For the text-containing cell, return its midpoint in [x, y] coordinate format. 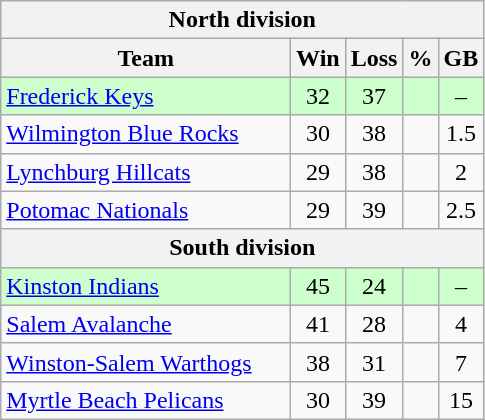
7 [461, 362]
41 [318, 324]
28 [374, 324]
North division [242, 20]
Lynchburg Hillcats [146, 172]
Winston-Salem Warthogs [146, 362]
2 [461, 172]
% [420, 58]
Salem Avalanche [146, 324]
South division [242, 248]
32 [318, 96]
GB [461, 58]
Kinston Indians [146, 286]
31 [374, 362]
Wilmington Blue Rocks [146, 134]
1.5 [461, 134]
Frederick Keys [146, 96]
24 [374, 286]
Potomac Nationals [146, 210]
Team [146, 58]
Myrtle Beach Pelicans [146, 400]
45 [318, 286]
4 [461, 324]
37 [374, 96]
15 [461, 400]
Loss [374, 58]
2.5 [461, 210]
Win [318, 58]
